For the text-containing cell, return its midpoint in (X, Y) coordinate format. 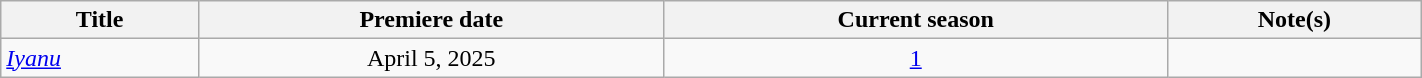
Premiere date (431, 20)
Note(s) (1294, 20)
Iyanu (100, 58)
Current season (916, 20)
Title (100, 20)
1 (916, 58)
April 5, 2025 (431, 58)
